Return the [x, y] coordinate for the center point of the cell that contains the specified text.  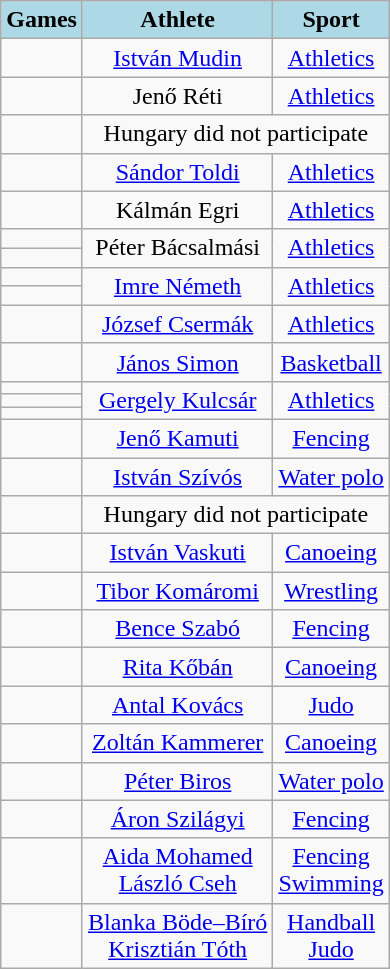
Jenő Kamuti [177, 438]
Sport [331, 20]
Handball Judo [331, 936]
Wrestling [331, 591]
Zoltán Kammerer [177, 743]
Imre Németh [177, 286]
József Csermák [177, 324]
Blanka Böde–BíróKrisztián Tóth [177, 936]
Áron Szilágyi [177, 819]
Kálmán Egri [177, 210]
Athlete [177, 20]
Péter Bácsalmási [177, 248]
Bence Szabó [177, 629]
Fencing Swimming [331, 870]
Basketball [331, 362]
Rita Kőbán [177, 667]
Antal Kovács [177, 705]
Aida Mohamed László Cseh [177, 870]
István Mudin [177, 58]
Gergely Kulcsár [177, 400]
Games [42, 20]
Péter Biros [177, 781]
Judo [331, 705]
Jenő Réti [177, 96]
János Simon [177, 362]
István Szívós [177, 477]
Tibor Komáromi [177, 591]
István Vaskuti [177, 553]
Sándor Toldi [177, 172]
